Return (x, y) of the center of cell containing provided text 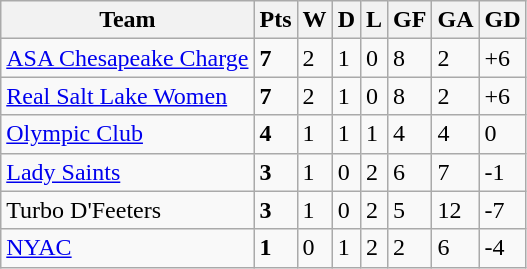
GF (410, 20)
5 (410, 210)
-1 (502, 172)
Real Salt Lake Women (128, 96)
Team (128, 20)
Olympic Club (128, 134)
W (314, 20)
ASA Chesapeake Charge (128, 58)
Pts (276, 20)
Lady Saints (128, 172)
-7 (502, 210)
L (374, 20)
Turbo D'Feeters (128, 210)
NYAC (128, 248)
GD (502, 20)
-4 (502, 248)
GA (456, 20)
12 (456, 210)
D (346, 20)
